Identify which cell holds the provided text, then report its (x, y) central coordinate. 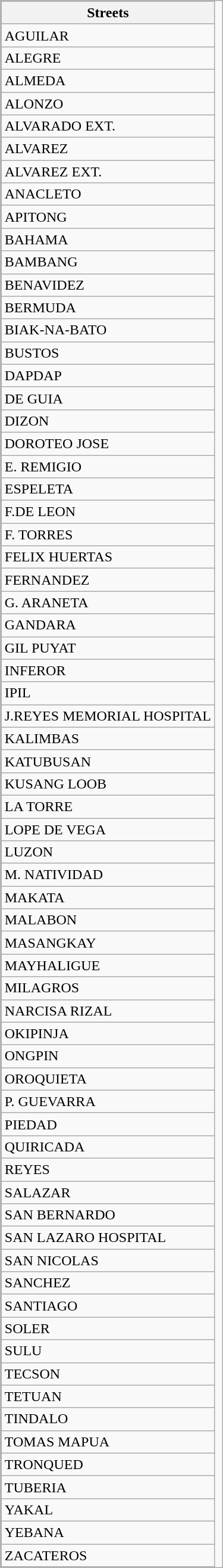
SAN LAZARO HOSPITAL (108, 1238)
Streets (108, 13)
P. GUEVARRA (108, 1101)
TINDALO (108, 1419)
LUZON (108, 852)
REYES (108, 1169)
YEBANA (108, 1532)
ALEGRE (108, 58)
TECSON (108, 1374)
BENAVIDEZ (108, 285)
J.REYES MEMORIAL HOSPITAL (108, 716)
DE GUIA (108, 398)
ALVARADO EXT. (108, 126)
DIZON (108, 421)
SANTIAGO (108, 1306)
KATUBUSAN (108, 761)
OROQUIETA (108, 1079)
QUIRICADA (108, 1147)
MAKATA (108, 898)
M. NATIVIDAD (108, 875)
KUSANG LOOB (108, 784)
MASANGKAY (108, 943)
TETUAN (108, 1396)
SANCHEZ (108, 1283)
ALVAREZ EXT. (108, 172)
MALABON (108, 920)
FELIX HUERTAS (108, 557)
BUSTOS (108, 353)
SAN BERNARDO (108, 1215)
SOLER (108, 1328)
IPIL (108, 693)
TOMAS MAPUA (108, 1442)
DAPDAP (108, 375)
E. REMIGIO (108, 467)
NARCISA RIZAL (108, 1011)
ZACATEROS (108, 1555)
ALVAREZ (108, 149)
F. TORRES (108, 535)
GANDARA (108, 625)
BIAK-NA-BATO (108, 330)
ESPELETA (108, 489)
LA TORRE (108, 806)
DOROTEO JOSE (108, 443)
PIEDAD (108, 1124)
GIL PUYAT (108, 648)
F.DE LEON (108, 512)
LOPE DE VEGA (108, 829)
APITONG (108, 217)
TRONQUED (108, 1464)
BAHAMA (108, 240)
MAYHALIGUE (108, 965)
MILAGROS (108, 988)
OKIPINJA (108, 1033)
BERMUDA (108, 308)
SALAZAR (108, 1193)
AGUILAR (108, 35)
YAKAL (108, 1510)
BAMBANG (108, 262)
TUBERIA (108, 1487)
SULU (108, 1351)
ANACLETO (108, 194)
G. ARANETA (108, 603)
KALIMBAS (108, 738)
ALONZO (108, 103)
ONGPIN (108, 1056)
FERNANDEZ (108, 580)
SAN NICOLAS (108, 1260)
INFEROR (108, 670)
ALMEDA (108, 80)
